Detect which cell encompasses the target text, then output its (X, Y) center coordinate. 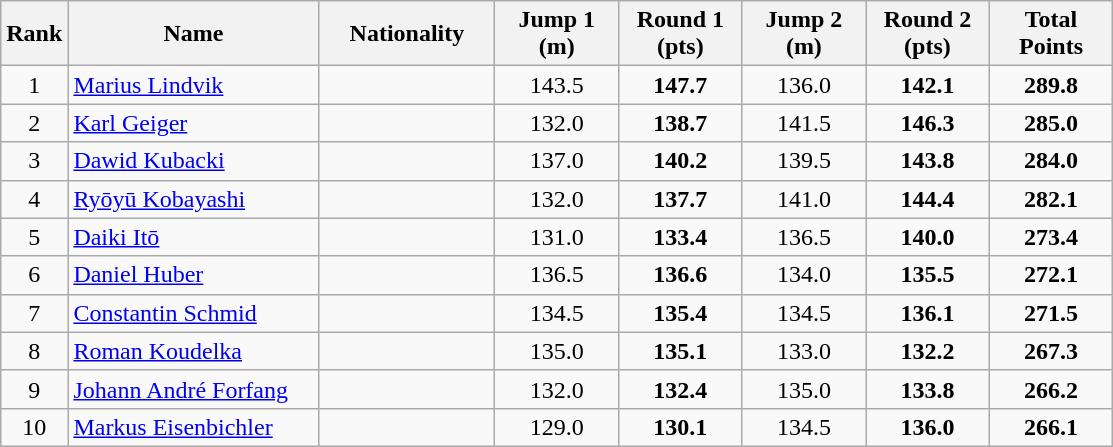
135.1 (681, 351)
143.5 (557, 85)
Constantin Schmid (194, 313)
5 (34, 237)
147.7 (681, 85)
Jump 2 (m) (804, 34)
132.2 (928, 351)
7 (34, 313)
141.5 (804, 123)
137.7 (681, 199)
132.4 (681, 389)
271.5 (1051, 313)
Dawid Kubacki (194, 161)
Markus Eisenbichler (194, 427)
140.2 (681, 161)
267.3 (1051, 351)
1 (34, 85)
134.0 (804, 275)
133.4 (681, 237)
Johann André Forfang (194, 389)
Round 2 (pts) (928, 34)
138.7 (681, 123)
266.2 (1051, 389)
131.0 (557, 237)
Name (194, 34)
144.4 (928, 199)
129.0 (557, 427)
137.0 (557, 161)
273.4 (1051, 237)
133.8 (928, 389)
142.1 (928, 85)
130.1 (681, 427)
136.6 (681, 275)
Total Points (1051, 34)
8 (34, 351)
Round 1 (pts) (681, 34)
135.5 (928, 275)
Nationality (407, 34)
133.0 (804, 351)
Ryōyū Kobayashi (194, 199)
284.0 (1051, 161)
272.1 (1051, 275)
4 (34, 199)
Roman Koudelka (194, 351)
140.0 (928, 237)
282.1 (1051, 199)
10 (34, 427)
139.5 (804, 161)
Rank (34, 34)
Karl Geiger (194, 123)
143.8 (928, 161)
3 (34, 161)
Jump 1 (m) (557, 34)
146.3 (928, 123)
285.0 (1051, 123)
Daiki Itō (194, 237)
136.1 (928, 313)
Daniel Huber (194, 275)
9 (34, 389)
Marius Lindvik (194, 85)
6 (34, 275)
135.4 (681, 313)
2 (34, 123)
289.8 (1051, 85)
141.0 (804, 199)
266.1 (1051, 427)
